Scan for the cell matching the given text and deliver its [X, Y] coordinate at center. 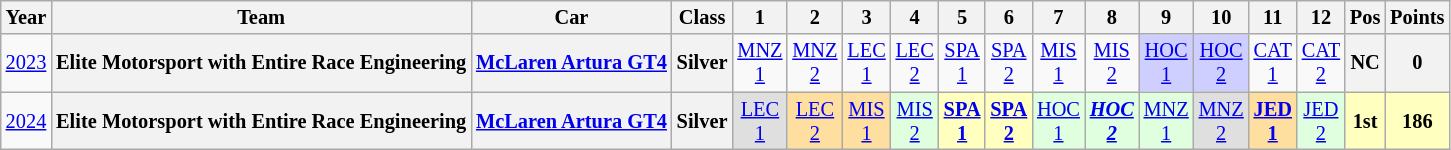
12 [1321, 17]
1st [1365, 121]
8 [1112, 17]
3 [866, 17]
Pos [1365, 17]
186 [1417, 121]
9 [1166, 17]
Class [702, 17]
11 [1273, 17]
0 [1417, 63]
4 [915, 17]
Team [261, 17]
6 [1008, 17]
7 [1058, 17]
Year [26, 17]
CAT2 [1321, 63]
JED1 [1273, 121]
1 [760, 17]
2023 [26, 63]
JED2 [1321, 121]
10 [1222, 17]
NC [1365, 63]
5 [962, 17]
2 [814, 17]
CAT1 [1273, 63]
2024 [26, 121]
Points [1417, 17]
Car [572, 17]
